Identify which cell holds the provided text, then report its [X, Y] central coordinate. 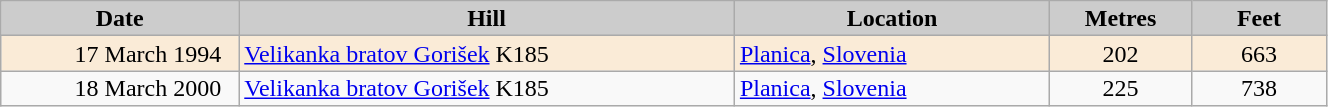
Location [892, 18]
18 March 2000 [120, 88]
225 [1121, 88]
738 [1258, 88]
Metres [1121, 18]
663 [1258, 54]
Date [120, 18]
17 March 1994 [120, 54]
Feet [1258, 18]
Hill [487, 18]
202 [1121, 54]
